Output the (X, Y) coordinate of the center of the cell containing the given text.  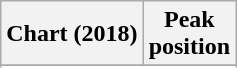
Peak position (189, 34)
Chart (2018) (72, 34)
